Find where the given text appears and provide that cell's center as (x, y) coordinate. 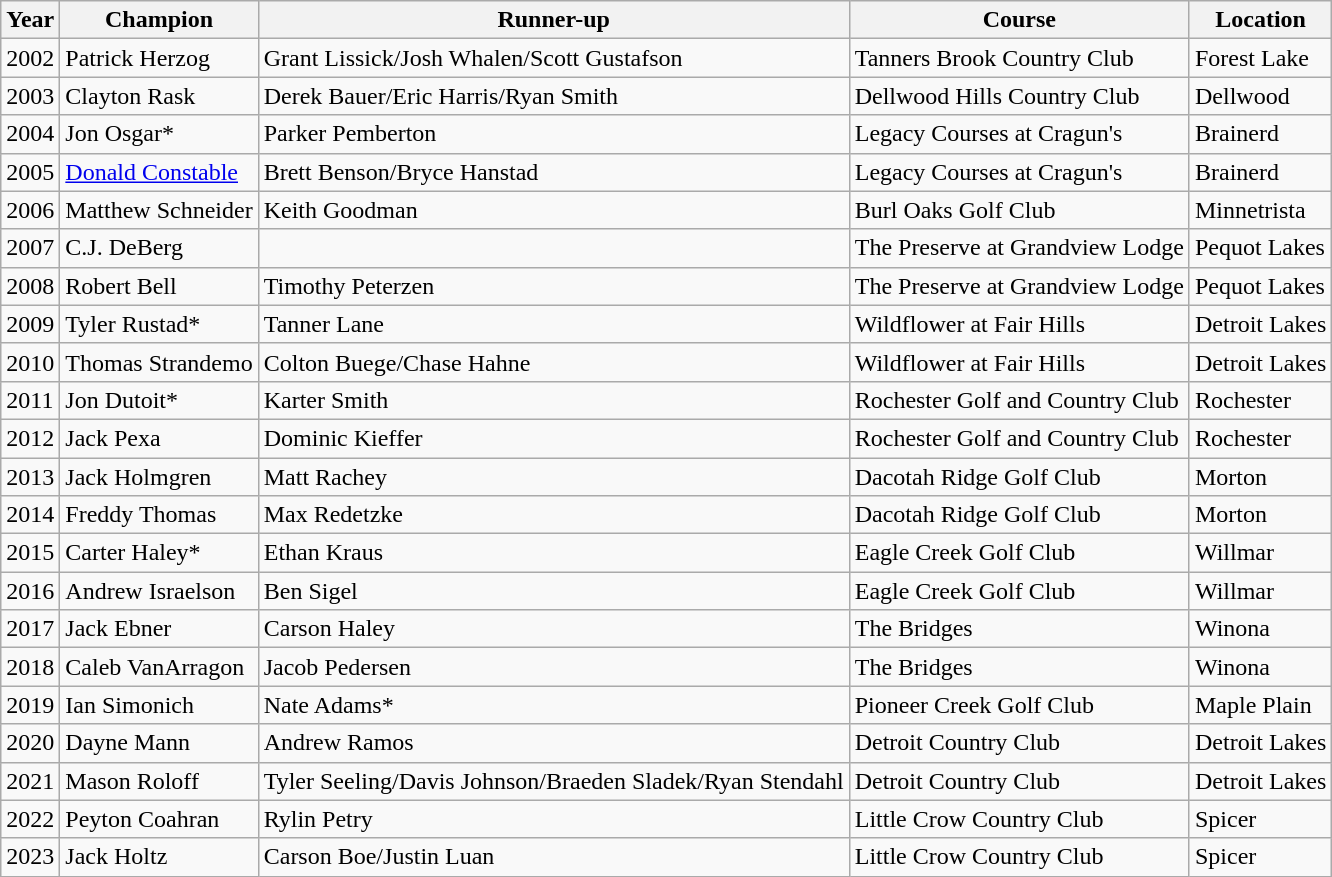
2018 (30, 667)
Jon Osgar* (159, 134)
Donald Constable (159, 172)
Andrew Israelson (159, 591)
Carson Haley (554, 629)
Dellwood Hills Country Club (1019, 96)
2016 (30, 591)
2017 (30, 629)
Tanner Lane (554, 324)
2011 (30, 400)
Ethan Kraus (554, 553)
Caleb VanArragon (159, 667)
Grant Lissick/Josh Whalen/Scott Gustafson (554, 58)
Timothy Peterzen (554, 286)
Course (1019, 20)
2005 (30, 172)
Pioneer Creek Golf Club (1019, 705)
2008 (30, 286)
2014 (30, 515)
Jack Ebner (159, 629)
Maple Plain (1260, 705)
2021 (30, 781)
2009 (30, 324)
Keith Goodman (554, 210)
Minnetrista (1260, 210)
Karter Smith (554, 400)
Tanners Brook Country Club (1019, 58)
Jack Holtz (159, 857)
Dayne Mann (159, 743)
Matt Rachey (554, 477)
Carter Haley* (159, 553)
Dellwood (1260, 96)
2002 (30, 58)
Nate Adams* (554, 705)
Champion (159, 20)
Robert Bell (159, 286)
Jon Dutoit* (159, 400)
Ian Simonich (159, 705)
Jacob Pedersen (554, 667)
Peyton Coahran (159, 819)
2013 (30, 477)
2012 (30, 438)
Runner-up (554, 20)
Brett Benson/Bryce Hanstad (554, 172)
Jack Holmgren (159, 477)
Burl Oaks Golf Club (1019, 210)
Year (30, 20)
2004 (30, 134)
Location (1260, 20)
Clayton Rask (159, 96)
Parker Pemberton (554, 134)
Andrew Ramos (554, 743)
Rylin Petry (554, 819)
Matthew Schneider (159, 210)
Tyler Seeling/Davis Johnson/Braeden Sladek/Ryan Stendahl (554, 781)
Patrick Herzog (159, 58)
Max Redetzke (554, 515)
Mason Roloff (159, 781)
Dominic Kieffer (554, 438)
2010 (30, 362)
C.J. DeBerg (159, 248)
Forest Lake (1260, 58)
Derek Bauer/Eric Harris/Ryan Smith (554, 96)
Thomas Strandemo (159, 362)
Ben Sigel (554, 591)
Carson Boe/Justin Luan (554, 857)
2020 (30, 743)
Jack Pexa (159, 438)
2003 (30, 96)
Tyler Rustad* (159, 324)
2007 (30, 248)
Freddy Thomas (159, 515)
Colton Buege/Chase Hahne (554, 362)
2015 (30, 553)
2023 (30, 857)
2022 (30, 819)
2019 (30, 705)
2006 (30, 210)
